For the text-containing cell, return its midpoint in [x, y] coordinate format. 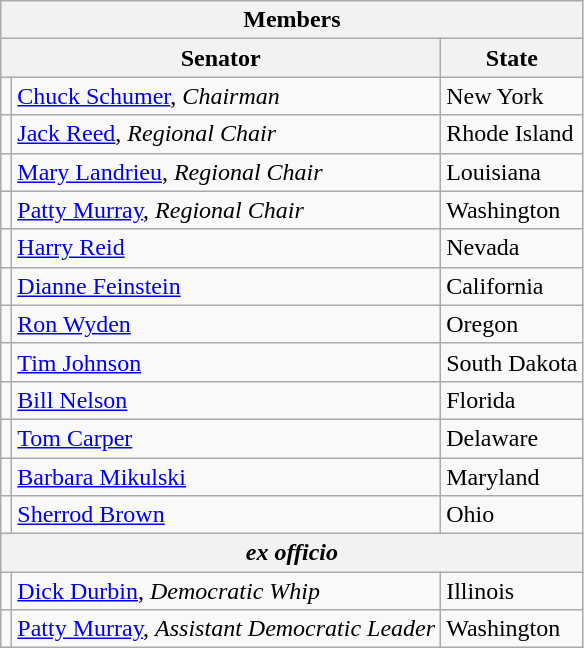
Bill Nelson [226, 400]
New York [512, 96]
Sherrod Brown [226, 515]
Dick Durbin, Democratic Whip [226, 591]
Tom Carper [226, 438]
Ron Wyden [226, 324]
State [512, 58]
Louisiana [512, 172]
Illinois [512, 591]
Oregon [512, 324]
Ohio [512, 515]
Jack Reed, Regional Chair [226, 134]
Senator [221, 58]
Harry Reid [226, 248]
Patty Murray, Regional Chair [226, 210]
Members [292, 20]
South Dakota [512, 362]
Rhode Island [512, 134]
Delaware [512, 438]
Florida [512, 400]
Chuck Schumer, Chairman [226, 96]
Dianne Feinstein [226, 286]
ex officio [292, 553]
California [512, 286]
Mary Landrieu, Regional Chair [226, 172]
Nevada [512, 248]
Tim Johnson [226, 362]
Barbara Mikulski [226, 477]
Patty Murray, Assistant Democratic Leader [226, 629]
Maryland [512, 477]
